From the cell containing the given text, extract its center point as [X, Y] coordinate. 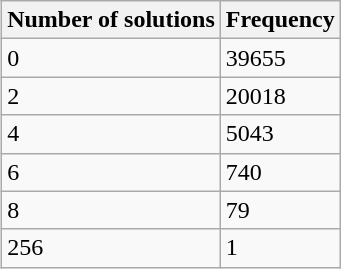
4 [112, 134]
2 [112, 96]
1 [280, 248]
20018 [280, 96]
6 [112, 172]
0 [112, 58]
740 [280, 172]
79 [280, 210]
5043 [280, 134]
Frequency [280, 20]
8 [112, 210]
39655 [280, 58]
Number of solutions [112, 20]
256 [112, 248]
